Determine the (x, y) coordinate at the center of the cell enclosing the given text.  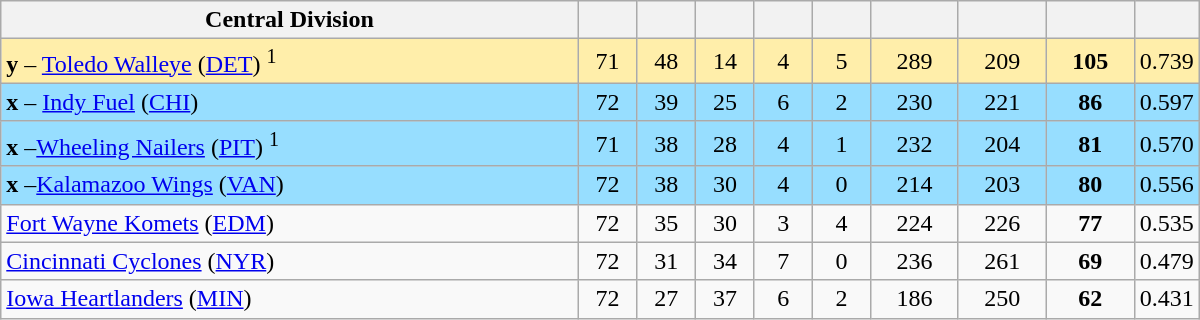
232 (915, 144)
250 (1002, 299)
39 (666, 102)
x –Kalamazoo Wings (VAN) (290, 185)
214 (915, 185)
x – Indy Fuel (CHI) (290, 102)
0.431 (1166, 299)
14 (726, 62)
1 (841, 144)
203 (1002, 185)
221 (1002, 102)
0.570 (1166, 144)
x –Wheeling Nailers (PIT) 1 (290, 144)
48 (666, 62)
186 (915, 299)
35 (666, 223)
80 (1090, 185)
Cincinnati Cyclones (NYR) (290, 261)
69 (1090, 261)
0.535 (1166, 223)
62 (1090, 299)
236 (915, 261)
28 (726, 144)
37 (726, 299)
Iowa Heartlanders (MIN) (290, 299)
0.597 (1166, 102)
31 (666, 261)
261 (1002, 261)
209 (1002, 62)
Fort Wayne Komets (EDM) (290, 223)
3 (783, 223)
0.739 (1166, 62)
230 (915, 102)
86 (1090, 102)
7 (783, 261)
81 (1090, 144)
105 (1090, 62)
34 (726, 261)
25 (726, 102)
0.556 (1166, 185)
204 (1002, 144)
5 (841, 62)
Central Division (290, 20)
289 (915, 62)
0.479 (1166, 261)
224 (915, 223)
27 (666, 299)
226 (1002, 223)
y – Toledo Walleye (DET) 1 (290, 62)
77 (1090, 223)
